Pinpoint the cell where the given text exists, returning its [X, Y] midpoint coordinate. 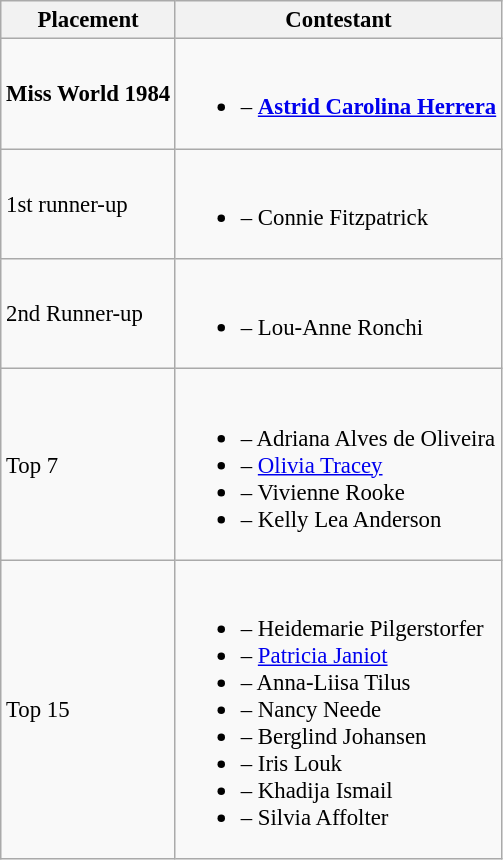
1st runner-up [88, 204]
Miss World 1984 [88, 94]
2nd Runner-up [88, 314]
– Adriana Alves de Oliveira – Olivia Tracey – Vivienne Rooke – Kelly Lea Anderson [338, 464]
– Lou-Anne Ronchi [338, 314]
– Astrid Carolina Herrera [338, 94]
Placement [88, 20]
– Heidemarie Pilgerstorfer – Patricia Janiot – Anna-Liisa Tilus – Nancy Neede – Berglind Johansen – Iris Louk – Khadija Ismail – Silvia Affolter [338, 710]
Contestant [338, 20]
Top 15 [88, 710]
– Connie Fitzpatrick [338, 204]
Top 7 [88, 464]
